Capture the cell that displays the provided text and extract its (X, Y) central coordinate. 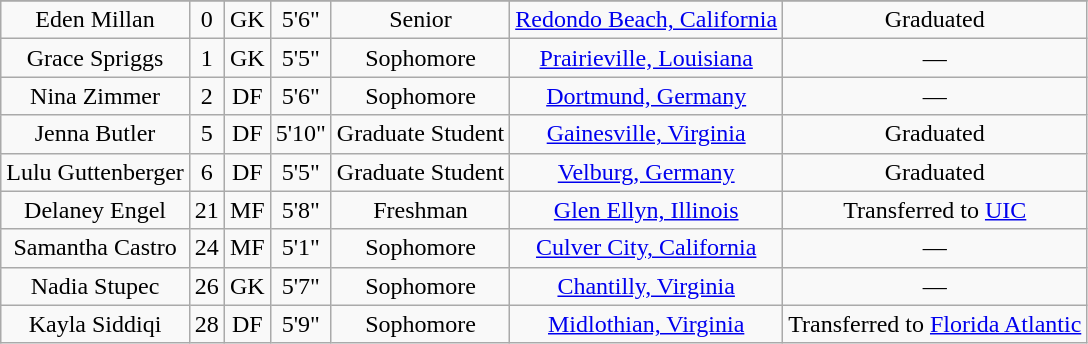
Jenna Butler (96, 134)
0 (206, 20)
5'7" (300, 286)
Velburg, Germany (646, 172)
Grace Spriggs (96, 58)
Prairieville, Louisiana (646, 58)
26 (206, 286)
Midlothian, Virginia (646, 324)
Transferred to UIC (935, 210)
Nadia Stupec (96, 286)
Samantha Castro (96, 248)
Nina Zimmer (96, 96)
5'1" (300, 248)
1 (206, 58)
Dortmund, Germany (646, 96)
21 (206, 210)
24 (206, 248)
5'10" (300, 134)
Senior (420, 20)
28 (206, 324)
2 (206, 96)
Chantilly, Virginia (646, 286)
Delaney Engel (96, 210)
5'8" (300, 210)
Glen Ellyn, Illinois (646, 210)
5'9" (300, 324)
Eden Millan (96, 20)
Transferred to Florida Atlantic (935, 324)
Kayla Siddiqi (96, 324)
6 (206, 172)
Culver City, California (646, 248)
Lulu Guttenberger (96, 172)
Redondo Beach, California (646, 20)
5 (206, 134)
Freshman (420, 210)
Gainesville, Virginia (646, 134)
